Pinpoint the cell where the given text exists, returning its (x, y) midpoint coordinate. 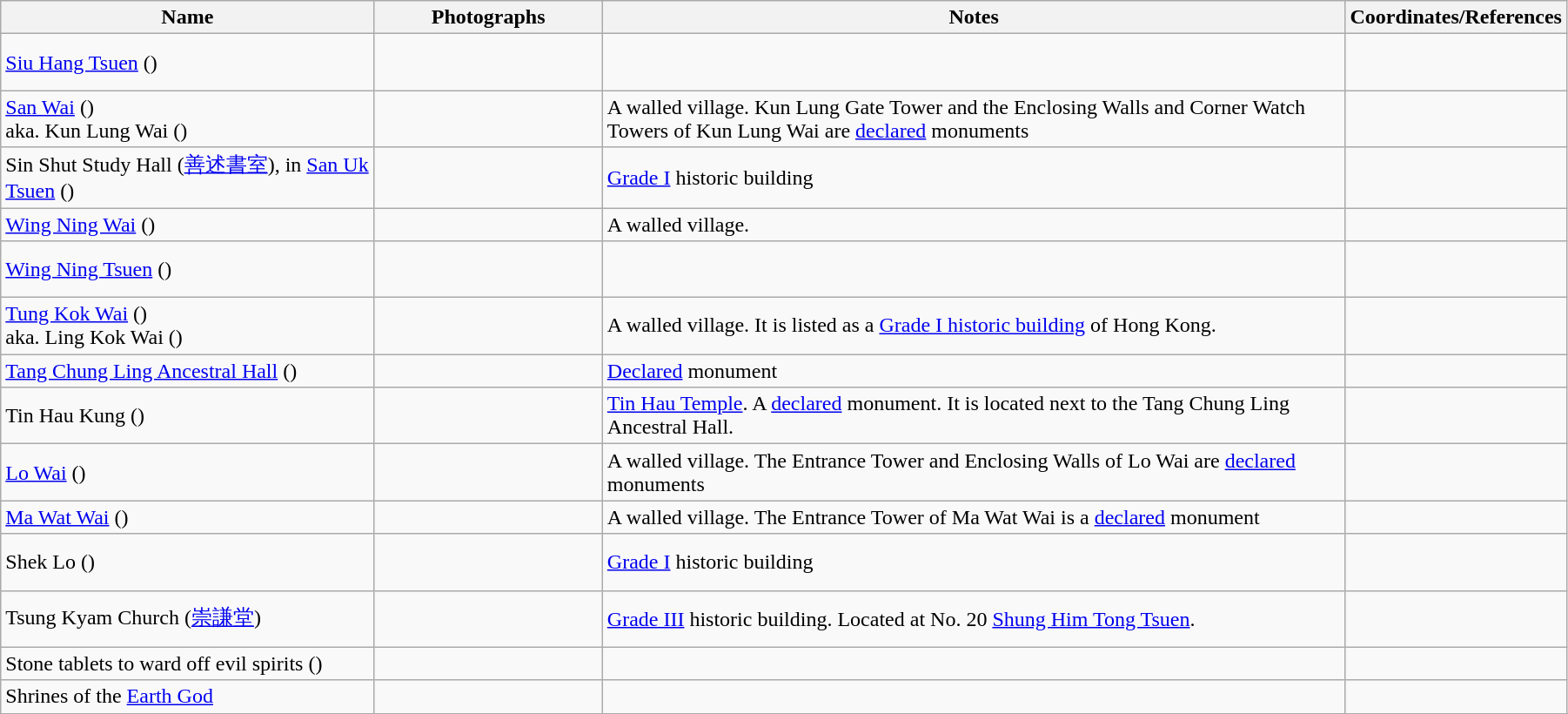
Shek Lo () (188, 562)
Shrines of the Earth God (188, 697)
Grade III historic building. Located at No. 20 Shung Him Tong Tsuen. (974, 618)
A walled village. (974, 224)
Wing Ning Tsuen () (188, 270)
Tung Kok Wai ()aka. Ling Kok Wai () (188, 326)
Tsung Kyam Church (崇謙堂) (188, 618)
San Wai ()aka. Kun Lung Wai () (188, 118)
A walled village. Kun Lung Gate Tower and the Enclosing Walls and Corner Watch Towers of Kun Lung Wai are declared monuments (974, 118)
A walled village. It is listed as a Grade I historic building of Hong Kong. (974, 326)
Tang Chung Ling Ancestral Hall () (188, 371)
Wing Ning Wai () (188, 224)
Photographs (488, 17)
Tin Hau Kung () (188, 416)
Lo Wai () (188, 472)
Stone tablets to ward off evil spirits () (188, 663)
Coordinates/References (1457, 17)
Ma Wat Wai () (188, 517)
Name (188, 17)
Siu Hang Tsuen () (188, 63)
Notes (974, 17)
A walled village. The Entrance Tower of Ma Wat Wai is a declared monument (974, 517)
Declared monument (974, 371)
Sin Shut Study Hall (善述書室), in San Uk Tsuen () (188, 178)
Tin Hau Temple. A declared monument. It is located next to the Tang Chung Ling Ancestral Hall. (974, 416)
A walled village. The Entrance Tower and Enclosing Walls of Lo Wai are declared monuments (974, 472)
